Locate the cell with the specified text and output its (X, Y) center coordinate. 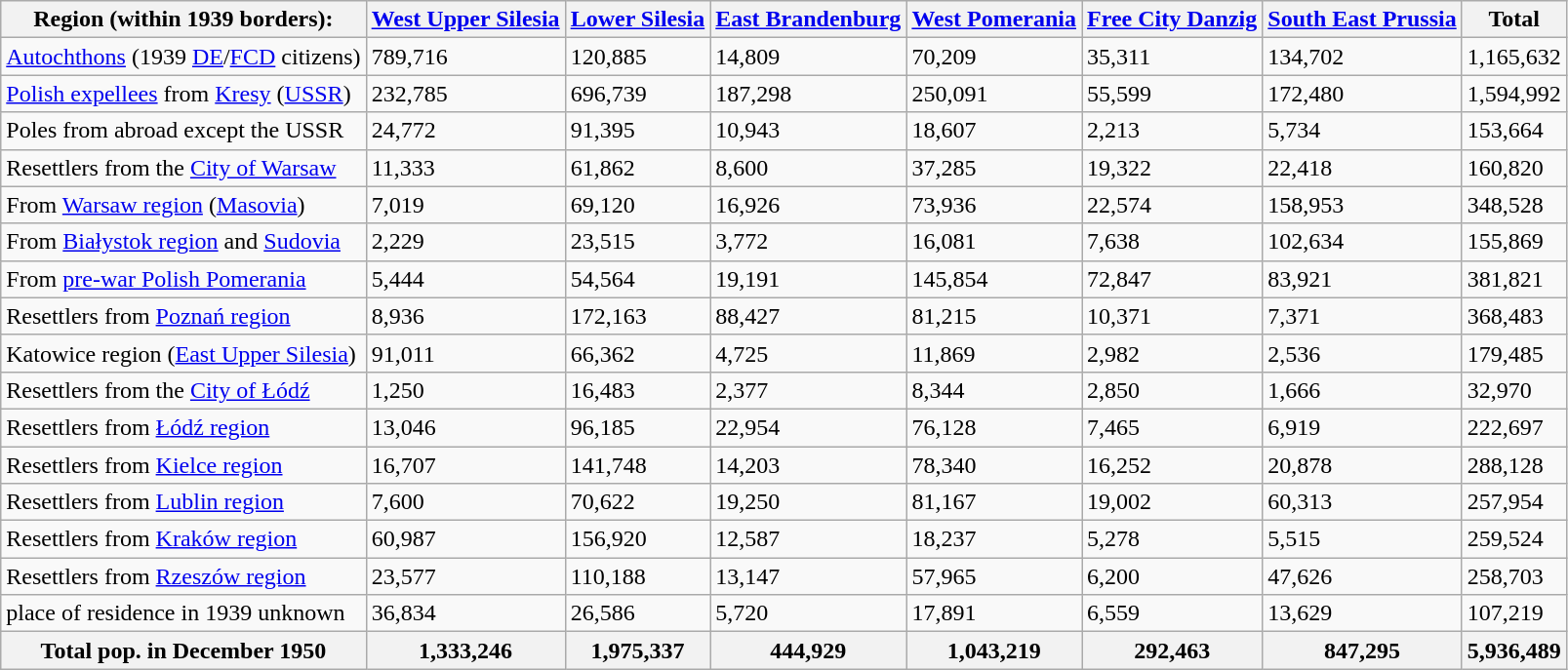
172,480 (1362, 94)
258,703 (1514, 576)
145,854 (994, 279)
32,970 (1514, 390)
16,081 (994, 242)
70,209 (994, 57)
7,019 (465, 205)
107,219 (1514, 613)
14,809 (808, 57)
13,147 (808, 576)
60,313 (1362, 502)
73,936 (994, 205)
16,707 (465, 465)
47,626 (1362, 576)
West Pomerania (994, 20)
24,772 (465, 131)
Katowice region (East Upper Silesia) (183, 353)
26,586 (638, 613)
19,322 (1173, 168)
102,634 (1362, 242)
55,599 (1173, 94)
11,333 (465, 168)
5,936,489 (1514, 650)
5,734 (1362, 131)
From pre-war Polish Pomerania (183, 279)
16,252 (1173, 465)
Resettlers from the City of Warsaw (183, 168)
72,847 (1173, 279)
110,188 (638, 576)
444,929 (808, 650)
179,485 (1514, 353)
From Białystok region and Sudovia (183, 242)
1,594,992 (1514, 94)
88,427 (808, 316)
69,120 (638, 205)
10,943 (808, 131)
153,664 (1514, 131)
14,203 (808, 465)
22,418 (1362, 168)
place of residence in 1939 unknown (183, 613)
11,869 (994, 353)
288,128 (1514, 465)
Autochthons (1939 DE/FCD citizens) (183, 57)
Resettlers from Rzeszów region (183, 576)
83,921 (1362, 279)
West Upper Silesia (465, 20)
91,011 (465, 353)
2,536 (1362, 353)
2,229 (465, 242)
13,046 (465, 427)
8,600 (808, 168)
1,043,219 (994, 650)
348,528 (1514, 205)
4,725 (808, 353)
22,574 (1173, 205)
East Brandenburg (808, 20)
222,697 (1514, 427)
696,739 (638, 94)
7,600 (465, 502)
20,878 (1362, 465)
96,185 (638, 427)
1,333,246 (465, 650)
From Warsaw region (Masovia) (183, 205)
Resettlers from Kielce region (183, 465)
South East Prussia (1362, 20)
7,371 (1362, 316)
847,295 (1362, 650)
789,716 (465, 57)
22,954 (808, 427)
5,278 (1173, 539)
2,377 (808, 390)
Resettlers from the City of Łódź (183, 390)
16,926 (808, 205)
2,982 (1173, 353)
16,483 (638, 390)
81,215 (994, 316)
35,311 (1173, 57)
5,720 (808, 613)
368,483 (1514, 316)
1,666 (1362, 390)
Resettlers from Poznań region (183, 316)
5,515 (1362, 539)
6,200 (1173, 576)
Resettlers from Lublin region (183, 502)
172,163 (638, 316)
8,936 (465, 316)
57,965 (994, 576)
78,340 (994, 465)
66,362 (638, 353)
8,344 (994, 390)
18,607 (994, 131)
37,285 (994, 168)
91,395 (638, 131)
1,165,632 (1514, 57)
Resettlers from Łódź region (183, 427)
Total (1514, 20)
141,748 (638, 465)
250,091 (994, 94)
19,191 (808, 279)
76,128 (994, 427)
36,834 (465, 613)
Region (within 1939 borders): (183, 20)
232,785 (465, 94)
259,524 (1514, 539)
Free City Danzig (1173, 20)
18,237 (994, 539)
19,250 (808, 502)
Resettlers from Kraków region (183, 539)
7,465 (1173, 427)
54,564 (638, 279)
81,167 (994, 502)
1,975,337 (638, 650)
155,869 (1514, 242)
13,629 (1362, 613)
61,862 (638, 168)
1,250 (465, 390)
5,444 (465, 279)
10,371 (1173, 316)
Total pop. in December 1950 (183, 650)
60,987 (465, 539)
292,463 (1173, 650)
19,002 (1173, 502)
120,885 (638, 57)
6,559 (1173, 613)
Poles from abroad except the USSR (183, 131)
2,850 (1173, 390)
160,820 (1514, 168)
23,577 (465, 576)
Lower Silesia (638, 20)
17,891 (994, 613)
2,213 (1173, 131)
158,953 (1362, 205)
134,702 (1362, 57)
23,515 (638, 242)
70,622 (638, 502)
257,954 (1514, 502)
12,587 (808, 539)
156,920 (638, 539)
Polish expellees from Kresy (USSR) (183, 94)
7,638 (1173, 242)
381,821 (1514, 279)
187,298 (808, 94)
3,772 (808, 242)
6,919 (1362, 427)
